Pinpoint the cell where the given text exists, returning its [x, y] midpoint coordinate. 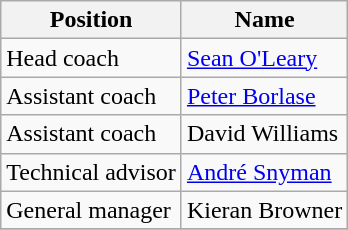
Position [92, 20]
Head coach [92, 58]
Kieran Browner [264, 210]
Peter Borlase [264, 96]
André Snyman [264, 172]
Sean O'Leary [264, 58]
Name [264, 20]
David Williams [264, 134]
Technical advisor [92, 172]
General manager [92, 210]
